For the text-containing cell, return its midpoint in (x, y) coordinate format. 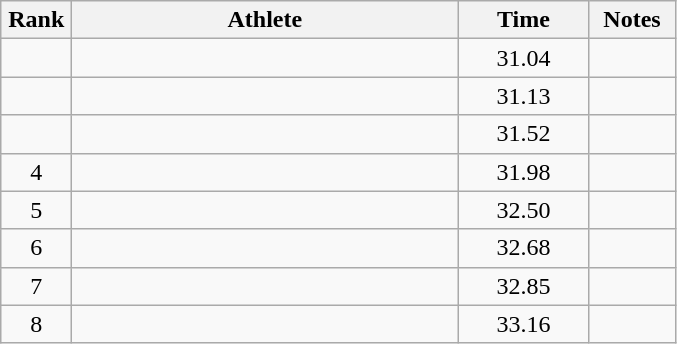
31.04 (524, 58)
32.68 (524, 248)
Rank (36, 20)
32.85 (524, 286)
5 (36, 210)
Notes (632, 20)
31.52 (524, 134)
Athlete (265, 20)
6 (36, 248)
7 (36, 286)
8 (36, 324)
32.50 (524, 210)
31.13 (524, 96)
33.16 (524, 324)
Time (524, 20)
4 (36, 172)
31.98 (524, 172)
